Extract the [x, y] coordinate from the center of the cell holding the provided text.  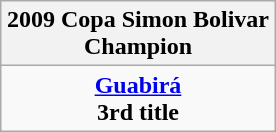
2009 Copa Simon Bolivar Champion [138, 34]
Guabirá3rd title [138, 98]
